Return [x, y] of the center of cell containing provided text 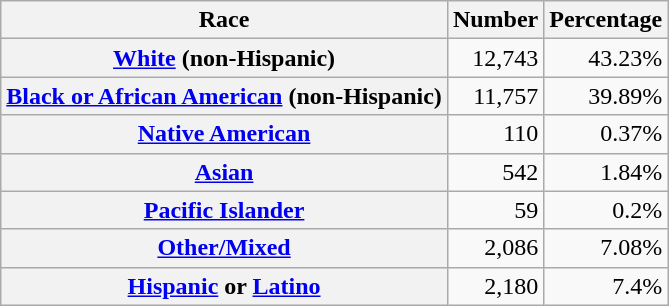
542 [495, 172]
Asian [224, 172]
110 [495, 134]
Pacific Islander [224, 210]
Native American [224, 134]
2,180 [495, 286]
1.84% [606, 172]
Percentage [606, 20]
Race [224, 20]
White (non-Hispanic) [224, 58]
2,086 [495, 248]
0.37% [606, 134]
12,743 [495, 58]
43.23% [606, 58]
Number [495, 20]
Other/Mixed [224, 248]
11,757 [495, 96]
39.89% [606, 96]
7.08% [606, 248]
59 [495, 210]
Black or African American (non-Hispanic) [224, 96]
7.4% [606, 286]
0.2% [606, 210]
Hispanic or Latino [224, 286]
